Determine the [X, Y] coordinate at the center of the cell enclosing the given text.  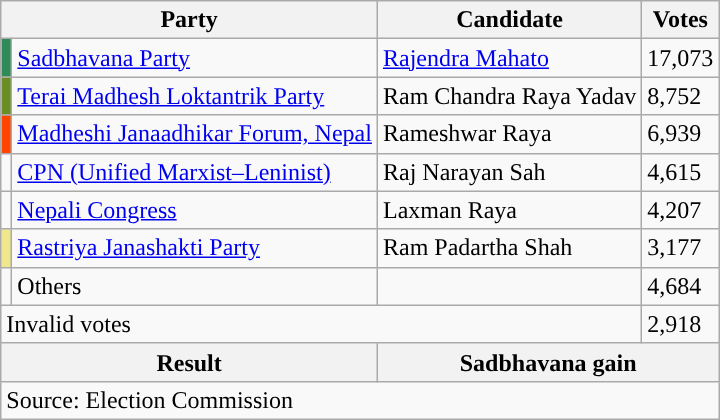
6,939 [680, 134]
Terai Madhesh Loktantrik Party [195, 96]
Rastriya Janashakti Party [195, 248]
Rajendra Mahato [509, 58]
8,752 [680, 96]
Others [195, 286]
17,073 [680, 58]
Votes [680, 20]
Invalid votes [322, 324]
4,207 [680, 210]
Rameshwar Raya [509, 134]
4,684 [680, 286]
Laxman Raya [509, 210]
Sadbhavana gain [548, 362]
Ram Chandra Raya Yadav [509, 96]
Party [190, 20]
Madheshi Janaadhikar Forum, Nepal [195, 134]
Candidate [509, 20]
Sadbhavana Party [195, 58]
3,177 [680, 248]
Nepali Congress [195, 210]
Ram Padartha Shah [509, 248]
2,918 [680, 324]
4,615 [680, 172]
CPN (Unified Marxist–Leninist) [195, 172]
Result [190, 362]
Source: Election Commission [360, 400]
Raj Narayan Sah [509, 172]
